Provide the [x, y] coordinate of the cell's center where the given text is located.  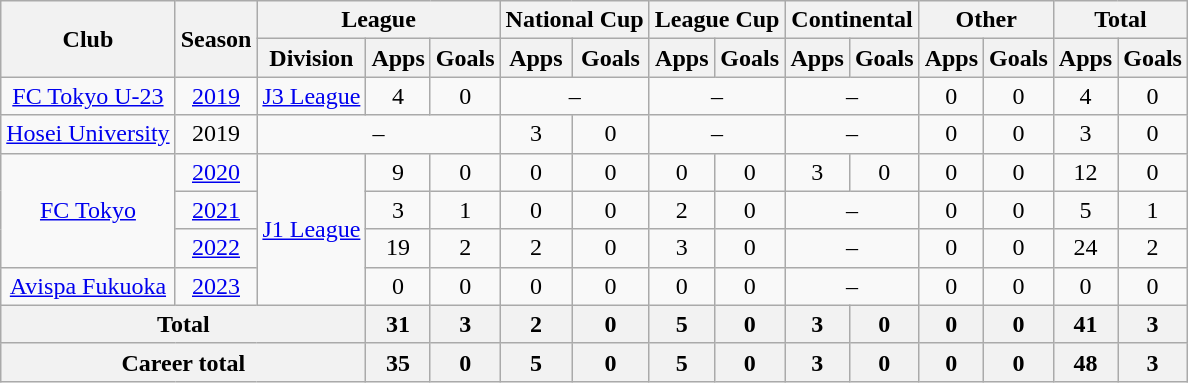
9 [398, 172]
2021 [216, 210]
FC Tokyo [88, 210]
31 [398, 324]
Season [216, 39]
2023 [216, 286]
J3 League [312, 96]
19 [398, 248]
Other [986, 20]
Avispa Fukuoka [88, 286]
FC Tokyo U-23 [88, 96]
24 [1085, 248]
National Cup [574, 20]
J1 League [312, 229]
35 [398, 362]
2020 [216, 172]
Club [88, 39]
Continental [852, 20]
48 [1085, 362]
League Cup [717, 20]
Division [312, 58]
Hosei University [88, 134]
Career total [184, 362]
41 [1085, 324]
League [378, 20]
2022 [216, 248]
12 [1085, 172]
